Detect which cell encompasses the target text, then output its [x, y] center coordinate. 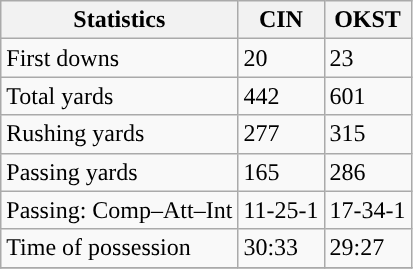
Statistics [120, 20]
First downs [120, 58]
315 [368, 134]
23 [368, 58]
17-34-1 [368, 210]
Rushing yards [120, 134]
20 [281, 58]
OKST [368, 20]
277 [281, 134]
165 [281, 172]
Passing: Comp–Att–Int [120, 210]
30:33 [281, 248]
Time of possession [120, 248]
29:27 [368, 248]
CIN [281, 20]
11-25-1 [281, 210]
Passing yards [120, 172]
601 [368, 96]
Total yards [120, 96]
442 [281, 96]
286 [368, 172]
